Provide the [X, Y] coordinate of the cell's center where the given text is located.  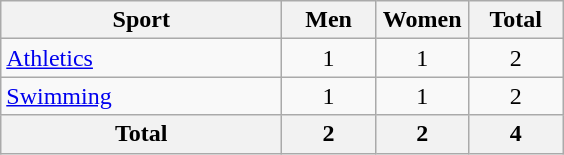
Men [329, 20]
Swimming [142, 96]
Women [422, 20]
Athletics [142, 58]
Sport [142, 20]
4 [516, 134]
